Locate the cell with the specified text and output its [X, Y] center coordinate. 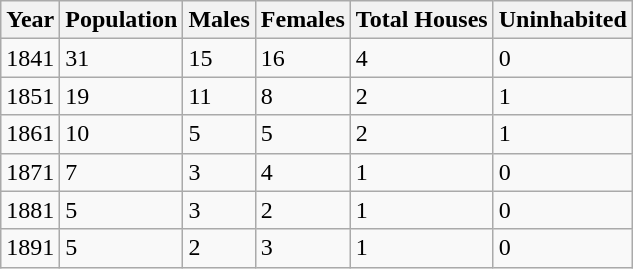
15 [219, 58]
Population [122, 20]
1841 [30, 58]
Females [302, 20]
11 [219, 96]
1861 [30, 134]
Uninhabited [562, 20]
1851 [30, 96]
1871 [30, 172]
10 [122, 134]
Males [219, 20]
Year [30, 20]
1881 [30, 210]
19 [122, 96]
7 [122, 172]
1891 [30, 248]
Total Houses [422, 20]
8 [302, 96]
31 [122, 58]
16 [302, 58]
